Search for the cell housing the specified text and yield its [x, y] center coordinate. 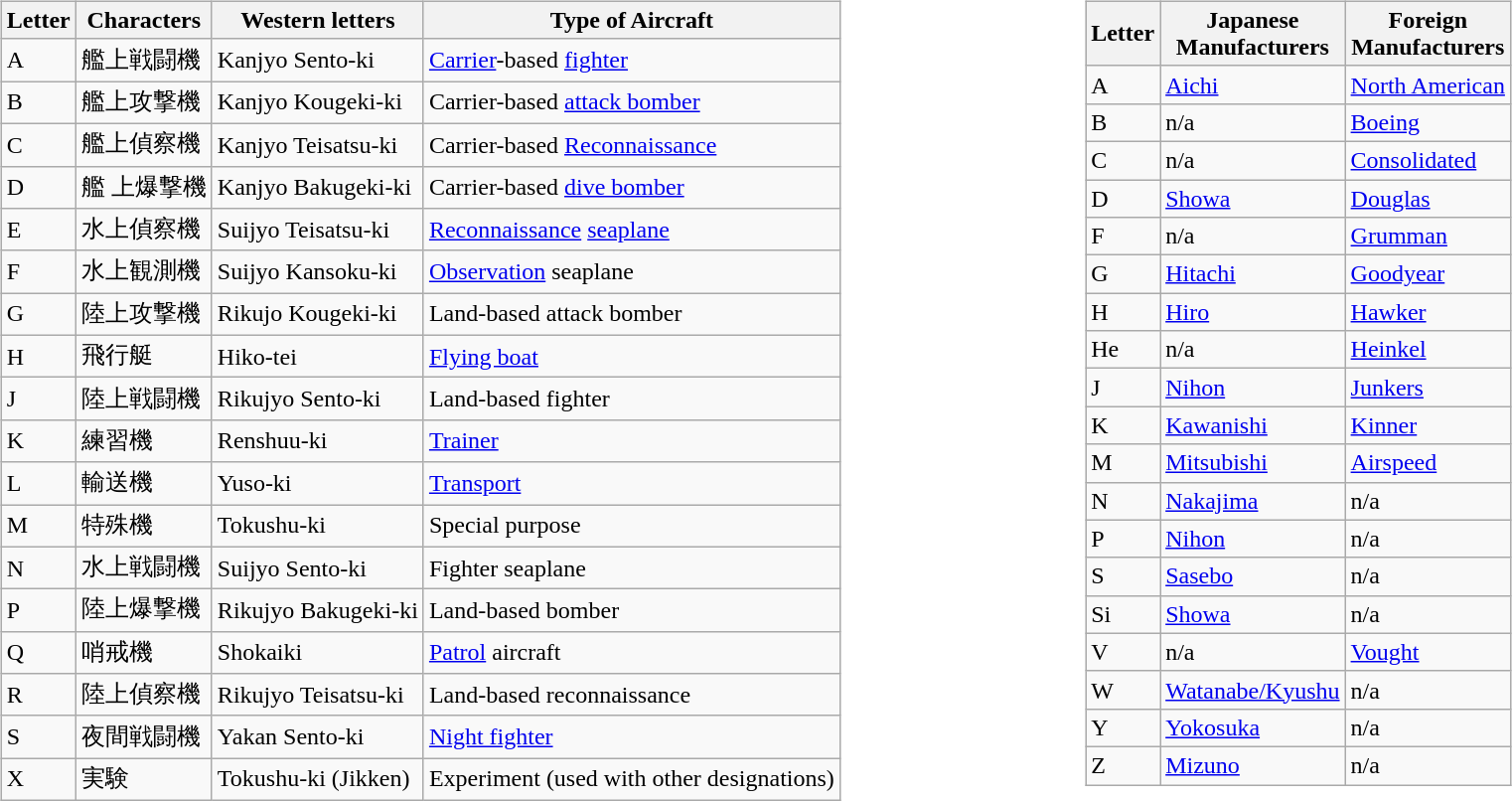
Carrier-based Reconnaissance [632, 145]
He [1123, 350]
Carrier-based dive bomber [632, 187]
North American [1428, 84]
艦上偵察機 [143, 145]
Characters [143, 20]
Fighter seaplane [632, 568]
Experiment (used with other designations) [632, 779]
Tokushu-ki [318, 527]
Shokaiki [318, 652]
Hawker [1428, 312]
実験 [143, 779]
Suijyo Sento-ki [318, 568]
V [1123, 652]
Hiro [1253, 312]
Vought [1428, 652]
Boeing [1428, 122]
Kanjyo Bakugeki-ki [318, 187]
E [38, 231]
X [38, 779]
Western letters [318, 20]
L [38, 483]
Rikujyo Bakugeki-ki [318, 610]
Trainer [632, 441]
水上偵察機 [143, 231]
Land-based attack bomber [632, 314]
Nakajima [1253, 501]
Rikujyo Sento-ki [318, 400]
陸上偵察機 [143, 696]
特殊機 [143, 527]
Mizuno [1253, 765]
水上観測機 [143, 272]
W [1123, 690]
Watanabe/Kyushu [1253, 690]
Kinner [1428, 425]
艦上戦闘機 [143, 60]
Tokushu-ki (Jikken) [318, 779]
Kanjyo Kougeki-ki [318, 103]
Suijyo Teisatsu-ki [318, 231]
Q [38, 652]
Aichi [1253, 84]
哨戒機 [143, 652]
Junkers [1428, 388]
Rikujyo Teisatsu-ki [318, 696]
Type of Aircraft [632, 20]
Yokosuka [1253, 727]
Airspeed [1428, 463]
Hitachi [1253, 274]
Kanjyo Sento-ki [318, 60]
Night fighter [632, 737]
ForeignManufacturers [1428, 34]
Goodyear [1428, 274]
Land-based fighter [632, 400]
JapaneseManufacturers [1253, 34]
R [38, 696]
陸上戦闘機 [143, 400]
Observation seaplane [632, 272]
Consolidated [1428, 160]
Mitsubishi [1253, 463]
Z [1123, 765]
陸上攻撃機 [143, 314]
Douglas [1428, 198]
Heinkel [1428, 350]
陸上爆撃機 [143, 610]
Y [1123, 727]
Flying boat [632, 356]
Land-based bomber [632, 610]
艦 上爆撃機 [143, 187]
夜間戦闘機 [143, 737]
Reconnaissance seaplane [632, 231]
Yuso-ki [318, 483]
練習機 [143, 441]
Special purpose [632, 527]
飛行艇 [143, 356]
Si [1123, 614]
Carrier-based attack bomber [632, 103]
水上戦闘機 [143, 568]
Sasebo [1253, 576]
Grumman [1428, 237]
Kanjyo Teisatsu-ki [318, 145]
Hiko-tei [318, 356]
艦上攻撃機 [143, 103]
Suijyo Kansoku-ki [318, 272]
Rikujo Kougeki-ki [318, 314]
Transport [632, 483]
Carrier-based fighter [632, 60]
Patrol aircraft [632, 652]
Yakan Sento-ki [318, 737]
輸送機 [143, 483]
Kawanishi [1253, 425]
Renshuu-ki [318, 441]
Land-based reconnaissance [632, 696]
